For the text-containing cell, return its midpoint in [x, y] coordinate format. 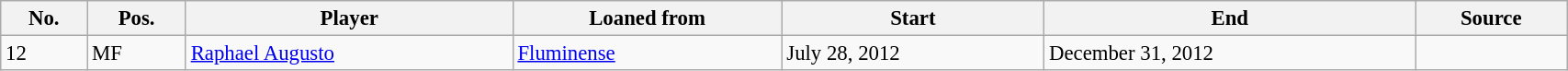
MF [137, 53]
End [1230, 18]
No. [44, 18]
Start [913, 18]
Pos. [137, 18]
Player [349, 18]
December 31, 2012 [1230, 53]
Source [1492, 18]
Fluminense [647, 53]
July 28, 2012 [913, 53]
Raphael Augusto [349, 53]
Loaned from [647, 18]
12 [44, 53]
